Find where the given text appears and provide that cell's center as [X, Y] coordinate. 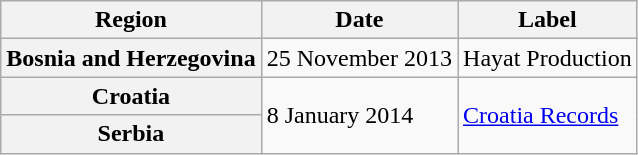
Croatia [131, 96]
8 January 2014 [359, 115]
25 November 2013 [359, 58]
Hayat Production [548, 58]
Date [359, 20]
Label [548, 20]
Croatia Records [548, 115]
Serbia [131, 134]
Bosnia and Herzegovina [131, 58]
Region [131, 20]
